Provide the [x, y] coordinate of the cell's center where the given text is located.  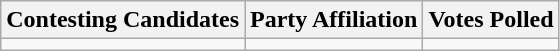
Votes Polled [491, 20]
Party Affiliation [334, 20]
Contesting Candidates [123, 20]
